Locate the cell with the specified text and output its [X, Y] center coordinate. 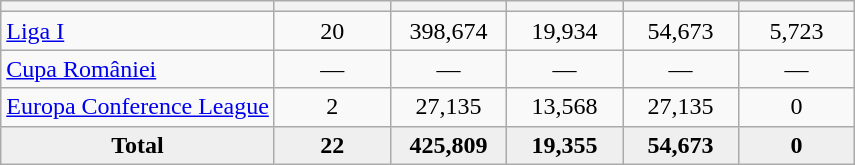
Europa Conference League [138, 107]
398,674 [448, 31]
Total [138, 145]
13,568 [564, 107]
— [332, 69]
Liga I [138, 31]
22 [332, 145]
19,355 [564, 145]
2 [332, 107]
20 [332, 31]
19,934 [564, 31]
425,809 [448, 145]
Cupa României [138, 69]
5,723 [797, 31]
